Return (X, Y) of the center of cell containing provided text 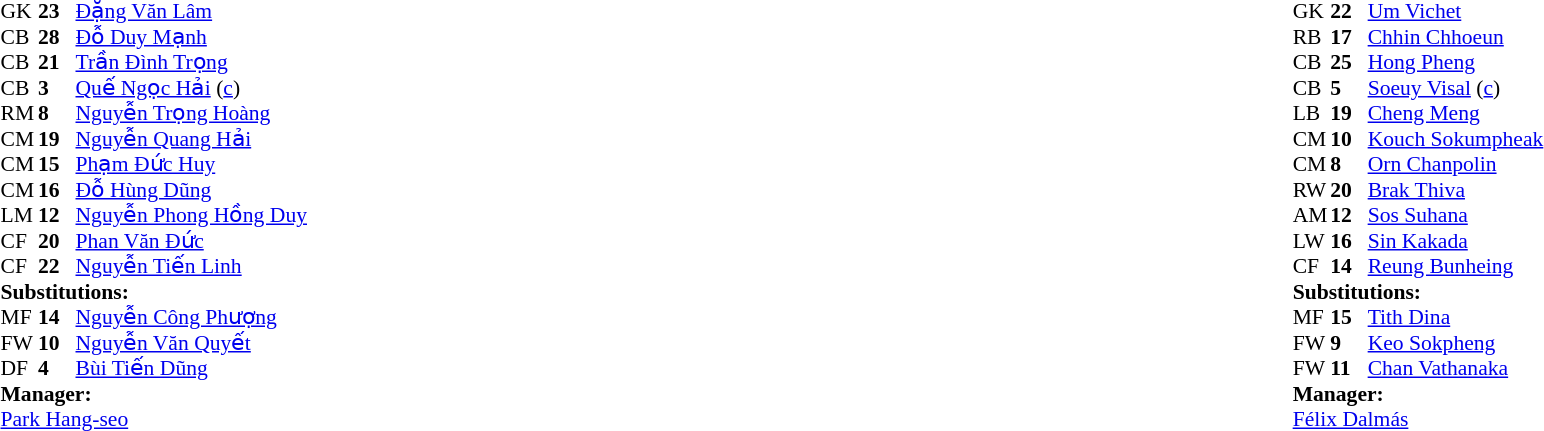
Nguyễn Văn Quyết (192, 343)
Chan Vathanaka (1456, 369)
Nguyễn Tiến Linh (192, 267)
Sin Kakada (1456, 241)
Sos Suhana (1456, 215)
Bùi Tiến Dũng (192, 369)
22 (57, 267)
Brak Thiva (1456, 190)
4 (57, 369)
3 (57, 88)
Nguyễn Trọng Hoàng (192, 113)
Đỗ Hùng Dũng (192, 190)
RW (1312, 190)
21 (57, 63)
LM (19, 215)
Đỗ Duy Mạnh (192, 37)
Quế Ngọc Hải (c) (192, 88)
RM (19, 113)
RB (1312, 37)
AM (1312, 215)
28 (57, 37)
Chhin Chhoeun (1456, 37)
9 (1349, 343)
25 (1349, 63)
Nguyễn Quang Hải (192, 139)
Cheng Meng (1456, 113)
Trần Đình Trọng (192, 63)
Nguyễn Phong Hồng Duy (192, 215)
LW (1312, 241)
Phan Văn Đức (192, 241)
Reung Bunheing (1456, 267)
LB (1312, 113)
Hong Pheng (1456, 63)
Tith Dina (1456, 317)
Phạm Đức Huy (192, 165)
Nguyễn Công Phượng (192, 317)
17 (1349, 37)
Kouch Sokumpheak (1456, 139)
DF (19, 369)
Orn Chanpolin (1456, 165)
Keo Sokpheng (1456, 343)
Soeuy Visal (c) (1456, 88)
5 (1349, 88)
11 (1349, 369)
